From the cell containing the given text, extract its center point as [X, Y] coordinate. 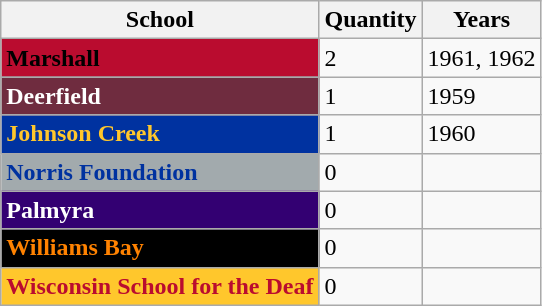
Palmyra [160, 210]
Quantity [370, 20]
Wisconsin School for the Deaf [160, 286]
1961, 1962 [482, 58]
School [160, 20]
2 [370, 58]
Johnson Creek [160, 134]
Norris Foundation [160, 172]
Marshall [160, 58]
1959 [482, 96]
1960 [482, 134]
Williams Bay [160, 248]
Deerfield [160, 96]
Years [482, 20]
